Search for the cell housing the specified text and yield its (x, y) center coordinate. 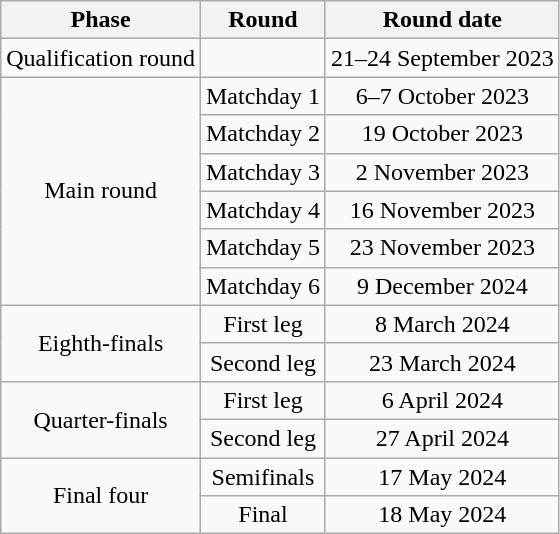
Matchday 1 (262, 96)
Matchday 5 (262, 248)
Phase (101, 20)
Round date (442, 20)
17 May 2024 (442, 477)
21–24 September 2023 (442, 58)
16 November 2023 (442, 210)
23 March 2024 (442, 362)
6 April 2024 (442, 400)
8 March 2024 (442, 324)
Quarter-finals (101, 419)
Matchday 6 (262, 286)
Semifinals (262, 477)
Eighth-finals (101, 343)
27 April 2024 (442, 438)
Matchday 3 (262, 172)
Final (262, 515)
19 October 2023 (442, 134)
Final four (101, 496)
9 December 2024 (442, 286)
6–7 October 2023 (442, 96)
2 November 2023 (442, 172)
Round (262, 20)
23 November 2023 (442, 248)
Main round (101, 191)
18 May 2024 (442, 515)
Qualification round (101, 58)
Matchday 4 (262, 210)
Matchday 2 (262, 134)
